For the text-containing cell, return its midpoint in [x, y] coordinate format. 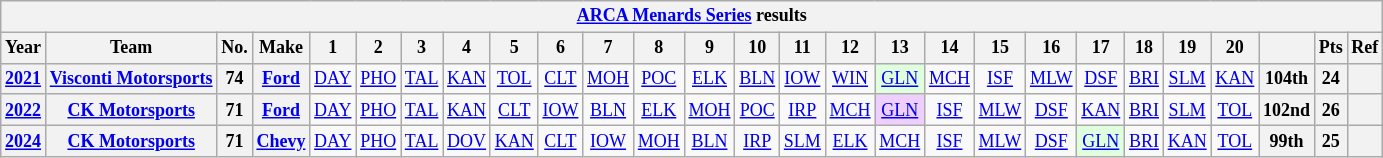
Visconti Motorsports [130, 78]
11 [803, 48]
Chevy [281, 140]
104th [1287, 78]
Ref [1365, 48]
16 [1052, 48]
6 [560, 48]
2024 [24, 140]
102nd [1287, 110]
Make [281, 48]
3 [421, 48]
10 [758, 48]
15 [1000, 48]
2022 [24, 110]
4 [467, 48]
9 [710, 48]
Year [24, 48]
25 [1330, 140]
8 [658, 48]
17 [1101, 48]
99th [1287, 140]
Pts [1330, 48]
24 [1330, 78]
74 [234, 78]
2 [378, 48]
1 [333, 48]
19 [1187, 48]
12 [850, 48]
Team [130, 48]
13 [900, 48]
14 [950, 48]
WIN [850, 78]
DOV [467, 140]
26 [1330, 110]
7 [608, 48]
ARCA Menards Series results [692, 16]
20 [1235, 48]
18 [1144, 48]
No. [234, 48]
5 [514, 48]
2021 [24, 78]
